From the cell containing the given text, extract its center point as (x, y) coordinate. 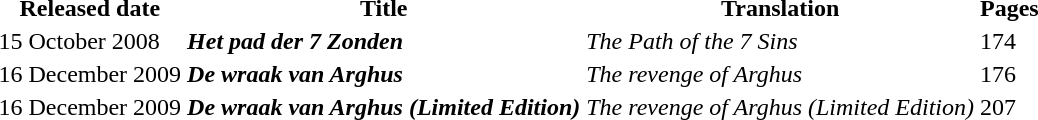
The revenge of Arghus (780, 74)
Het pad der 7 Zonden (384, 41)
De wraak van Arghus (384, 74)
The Path of the 7 Sins (780, 41)
